Extract the [X, Y] coordinate from the center of the cell holding the provided text.  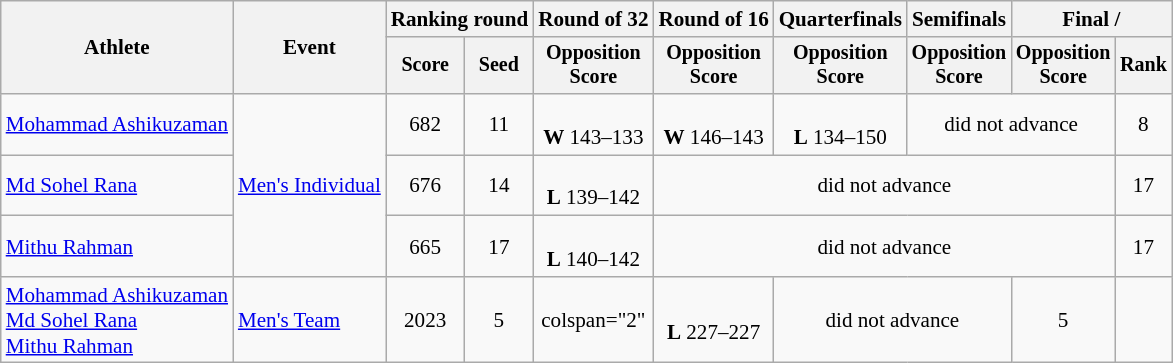
Semifinals [959, 18]
8 [1143, 124]
Ranking round [460, 18]
Mohammad Ashikuzaman [117, 124]
Athlete [117, 48]
Event [310, 48]
14 [500, 186]
Final / [1091, 18]
676 [426, 186]
colspan="2" [593, 320]
Md Sohel Rana [117, 186]
L 134–150 [840, 124]
W 146–143 [713, 124]
11 [500, 124]
Round of 16 [713, 18]
Mohammad AshikuzamanMd Sohel RanaMithu Rahman [117, 320]
Rank [1143, 65]
L 227–227 [713, 320]
Mithu Rahman [117, 246]
Score [426, 65]
L 139–142 [593, 186]
W 143–133 [593, 124]
682 [426, 124]
Seed [500, 65]
L 140–142 [593, 246]
Quarterfinals [840, 18]
Round of 32 [593, 18]
665 [426, 246]
Men's Individual [310, 186]
Men's Team [310, 320]
2023 [426, 320]
